Return the [X, Y] coordinate for the center point of the cell that contains the specified text.  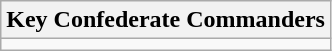
Key Confederate Commanders [166, 20]
